Output the (x, y) coordinate of the center of the cell containing the given text.  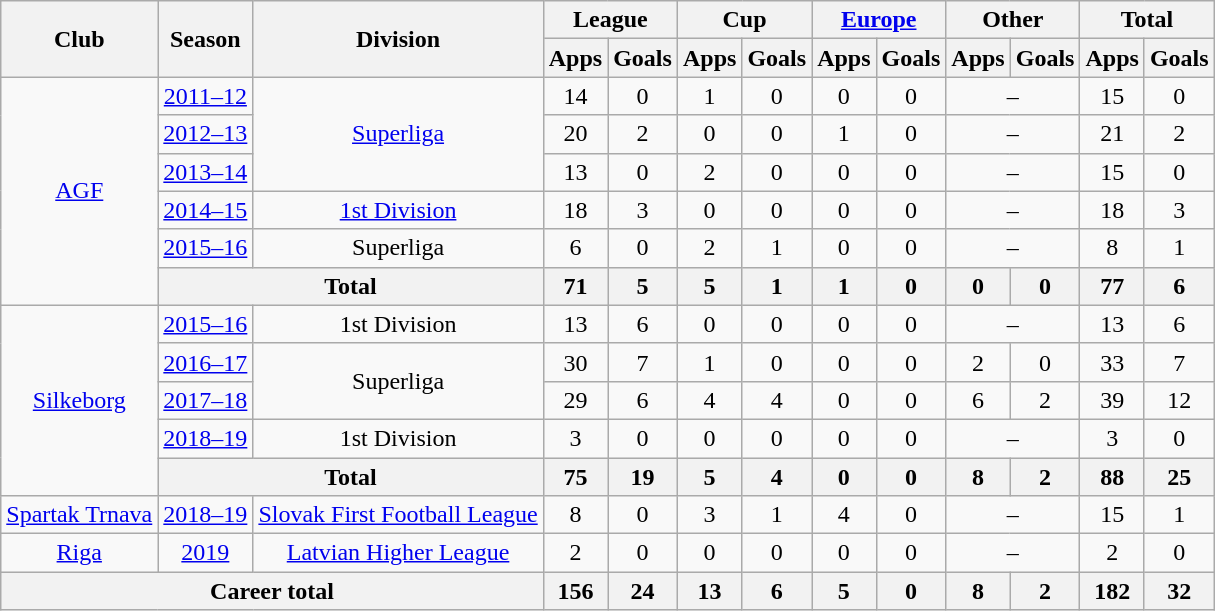
League (610, 20)
2017–18 (206, 400)
88 (1112, 477)
Spartak Trnava (80, 515)
Other (1013, 20)
21 (1112, 134)
AGF (80, 191)
Latvian Higher League (398, 553)
30 (575, 362)
Silkeborg (80, 400)
Slovak First Football League (398, 515)
Europe (879, 20)
Cup (744, 20)
2016–17 (206, 362)
33 (1112, 362)
2012–13 (206, 134)
2013–14 (206, 172)
14 (575, 96)
20 (575, 134)
Division (398, 39)
Season (206, 39)
29 (575, 400)
75 (575, 477)
39 (1112, 400)
182 (1112, 591)
2011–12 (206, 96)
71 (575, 286)
2019 (206, 553)
12 (1179, 400)
24 (643, 591)
Riga (80, 553)
2014–15 (206, 210)
77 (1112, 286)
Career total (272, 591)
156 (575, 591)
25 (1179, 477)
19 (643, 477)
32 (1179, 591)
Club (80, 39)
